Identify which cell holds the provided text, then report its (X, Y) central coordinate. 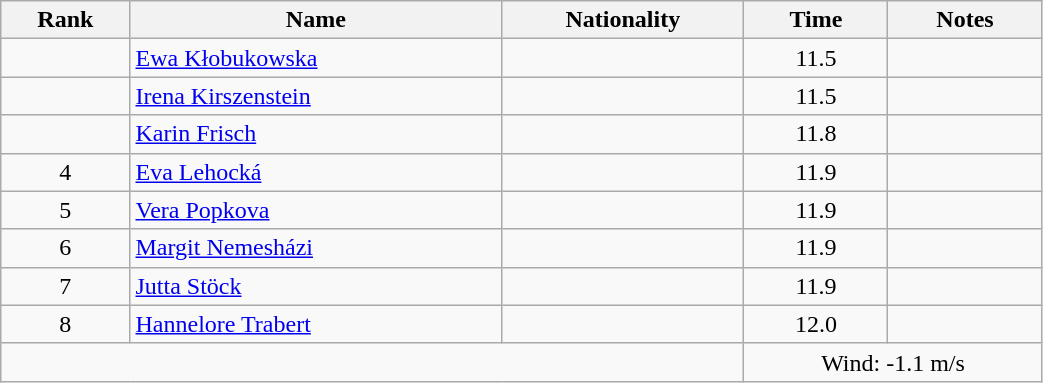
Karin Frisch (316, 134)
Irena Kirszenstein (316, 96)
Eva Lehocká (316, 172)
Ewa Kłobukowska (316, 58)
4 (66, 172)
Vera Popkova (316, 210)
7 (66, 286)
Nationality (623, 20)
11.8 (816, 134)
Rank (66, 20)
8 (66, 324)
Margit Nemesházi (316, 248)
Hannelore Trabert (316, 324)
12.0 (816, 324)
Time (816, 20)
6 (66, 248)
5 (66, 210)
Notes (965, 20)
Wind: -1.1 m/s (893, 362)
Name (316, 20)
Jutta Stöck (316, 286)
